Output the (X, Y) coordinate of the center of the cell containing the given text.  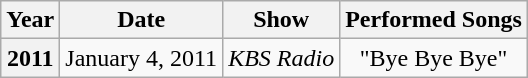
Year (30, 20)
2011 (30, 58)
Date (142, 20)
"Bye Bye Bye" (434, 58)
KBS Radio (282, 58)
Show (282, 20)
January 4, 2011 (142, 58)
Performed Songs (434, 20)
